From the cell containing the given text, extract its center point as (X, Y) coordinate. 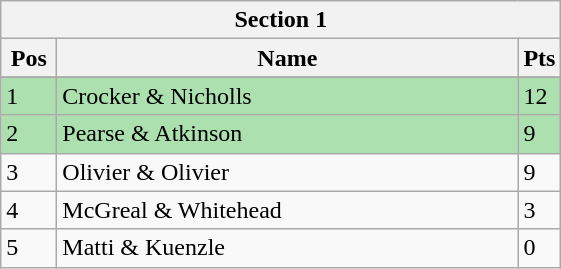
Olivier & Olivier (288, 172)
4 (29, 210)
5 (29, 248)
Crocker & Nicholls (288, 96)
Name (288, 58)
Pearse & Atkinson (288, 134)
Section 1 (281, 20)
12 (540, 96)
McGreal & Whitehead (288, 210)
Pts (540, 58)
2 (29, 134)
Pos (29, 58)
0 (540, 248)
1 (29, 96)
Matti & Kuenzle (288, 248)
